Output the (x, y) coordinate of the center of the cell containing the given text.  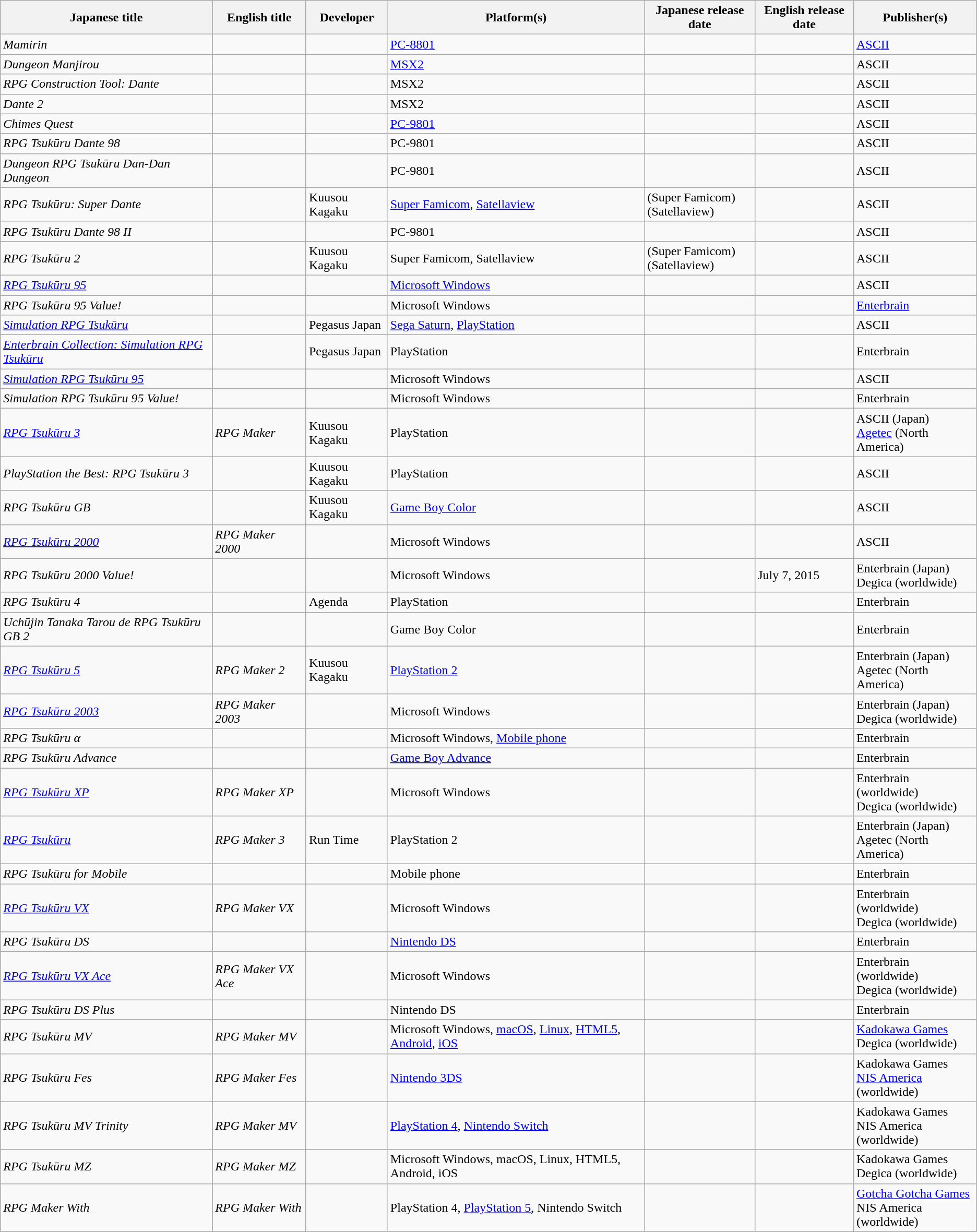
RPG Tsukūru 2003 (106, 711)
Dante 2 (106, 104)
Nintendo 3DS (516, 1078)
Game Boy Advance (516, 758)
Simulation RPG Tsukūru 95 Value! (106, 399)
RPG Maker 2003 (259, 711)
RPG Tsukūru Fes (106, 1078)
English release date (805, 18)
Uchūjin Tanaka Tarou de RPG Tsukūru GB 2 (106, 629)
RPG Tsukūru 95 (106, 285)
RPG Tsukūru for Mobile (106, 874)
RPG Tsukūru α (106, 738)
English title (259, 18)
Platform(s) (516, 18)
RPG Maker VX Ace (259, 976)
PlayStation 4, Nintendo Switch (516, 1126)
Dungeon Manjirou (106, 64)
RPG Tsukūru MV (106, 1036)
RPG Tsukūru 4 (106, 602)
RPG Tsukūru VX (106, 908)
RPG Tsukūru MZ (106, 1167)
Japanese release date (700, 18)
RPG Tsukūru DS Plus (106, 1010)
Simulation RPG Tsukūru 95 (106, 379)
Gotcha Gotcha GamesNIS America (worldwide) (915, 1207)
PlayStation 4, PlayStation 5, Nintendo Switch (516, 1207)
RPG Maker XP (259, 792)
Agenda (347, 602)
RPG Tsukūru 95 Value! (106, 305)
ASCII (Japan)Agetec (North America) (915, 433)
Dungeon RPG Tsukūru Dan-Dan Dungeon (106, 170)
RPG Tsukūru Dante 98 II (106, 231)
RPG Construction Tool: Dante (106, 84)
Developer (347, 18)
Enterbrain Collection: Simulation RPG Tsukūru (106, 352)
Chimes Quest (106, 124)
RPG Tsukūru 2000 Value! (106, 575)
RPG Tsukūru MV Trinity (106, 1126)
RPG Tsukūru: Super Dante (106, 205)
RPG Maker 2000 (259, 542)
Microsoft Windows, Mobile phone (516, 738)
July 7, 2015 (805, 575)
RPG Tsukūru VX Ace (106, 976)
RPG Tsukūru 2000 (106, 542)
RPG Tsukūru 5 (106, 670)
RPG Maker 2 (259, 670)
RPG Tsukūru 3 (106, 433)
Mobile phone (516, 874)
RPG Tsukūru (106, 840)
RPG Tsukūru XP (106, 792)
PC-8801 (516, 44)
RPG Maker Fes (259, 1078)
RPG Tsukūru Advance (106, 758)
RPG Tsukūru 2 (106, 258)
RPG Tsukūru DS (106, 942)
Publisher(s) (915, 18)
Mamirin (106, 44)
RPG Tsukūru GB (106, 507)
PlayStation the Best: RPG Tsukūru 3 (106, 474)
RPG Tsukūru Dante 98 (106, 143)
RPG Maker MZ (259, 1167)
Sega Saturn, PlayStation (516, 325)
RPG Maker (259, 433)
RPG Maker 3 (259, 840)
Run Time (347, 840)
RPG Maker VX (259, 908)
Simulation RPG Tsukūru (106, 325)
Japanese title (106, 18)
